Provide the [X, Y] coordinate of the cell's center where the given text is located.  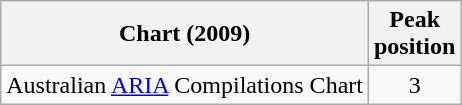
Australian ARIA Compilations Chart [185, 85]
Peakposition [414, 34]
Chart (2009) [185, 34]
3 [414, 85]
